Output the [X, Y] coordinate of the center of the cell containing the given text.  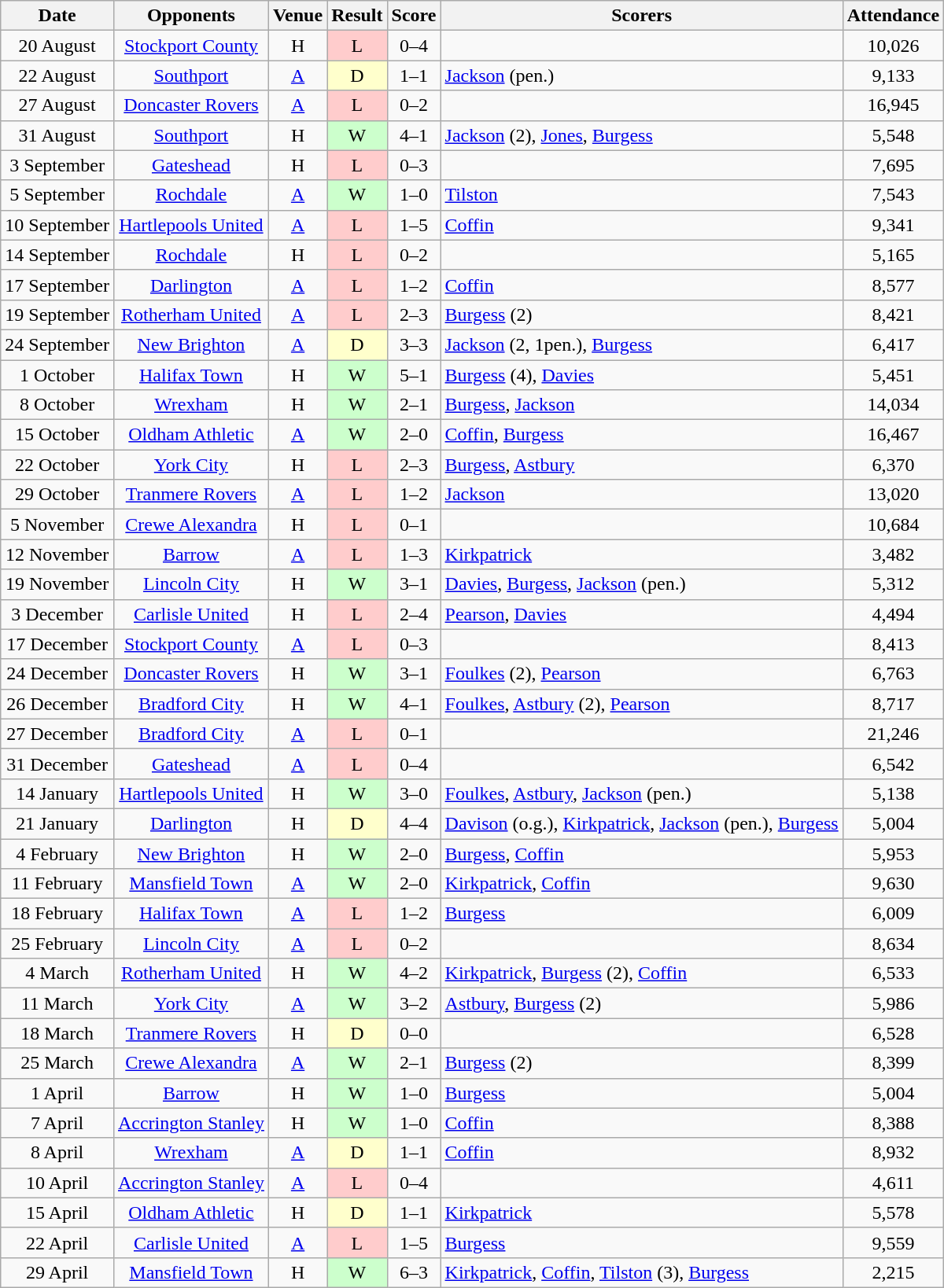
4,494 [893, 614]
8,388 [893, 1123]
5 September [57, 195]
5,451 [893, 375]
24 September [57, 344]
Date [57, 16]
24 December [57, 674]
6,417 [893, 344]
14,034 [893, 405]
3–0 [414, 793]
4–2 [414, 973]
14 January [57, 793]
9,630 [893, 884]
10,684 [893, 524]
5,986 [893, 1003]
6,370 [893, 465]
9,133 [893, 75]
14 September [57, 255]
Tilston [642, 195]
16,945 [893, 105]
Jackson (2, 1pen.), Burgess [642, 344]
5,165 [893, 255]
Astbury, Burgess (2) [642, 1003]
6,542 [893, 764]
31 December [57, 764]
15 April [57, 1213]
7 April [57, 1123]
11 March [57, 1003]
18 February [57, 914]
8,634 [893, 944]
8,932 [893, 1153]
22 April [57, 1242]
18 March [57, 1033]
Pearson, Davies [642, 614]
12 November [57, 554]
1 April [57, 1093]
17 December [57, 644]
0–0 [414, 1033]
25 March [57, 1063]
29 October [57, 495]
29 April [57, 1272]
Burgess, Astbury [642, 465]
21,246 [893, 734]
4 February [57, 853]
5–1 [414, 375]
2–4 [414, 614]
9,559 [893, 1242]
10 September [57, 225]
1–3 [414, 554]
6–3 [414, 1272]
17 September [57, 285]
22 October [57, 465]
Foulkes, Astbury (2), Pearson [642, 704]
Kirkpatrick, Coffin, Tilston (3), Burgess [642, 1272]
Davies, Burgess, Jackson (pen.) [642, 584]
25 February [57, 944]
5,138 [893, 793]
19 September [57, 315]
Burgess, Coffin [642, 853]
10,026 [893, 46]
Score [414, 16]
15 October [57, 435]
Burgess (4), Davies [642, 375]
7,543 [893, 195]
20 August [57, 46]
5 November [57, 524]
22 August [57, 75]
3 September [57, 165]
3 December [57, 614]
7,695 [893, 165]
6,533 [893, 973]
11 February [57, 884]
5,312 [893, 584]
13,020 [893, 495]
3–2 [414, 1003]
8,413 [893, 644]
3–3 [414, 344]
8 April [57, 1153]
3,482 [893, 554]
4,611 [893, 1183]
Result [357, 16]
31 August [57, 135]
9,341 [893, 225]
21 January [57, 823]
Davison (o.g.), Kirkpatrick, Jackson (pen.), Burgess [642, 823]
8,421 [893, 315]
Foulkes (2), Pearson [642, 674]
Venue [297, 16]
Kirkpatrick, Burgess (2), Coffin [642, 973]
8,399 [893, 1063]
4 March [57, 973]
Jackson (pen.) [642, 75]
8,577 [893, 285]
27 December [57, 734]
6,763 [893, 674]
2,215 [893, 1272]
19 November [57, 584]
Jackson (2), Jones, Burgess [642, 135]
Scorers [642, 16]
5,953 [893, 853]
Kirkpatrick, Coffin [642, 884]
16,467 [893, 435]
Attendance [893, 16]
27 August [57, 105]
6,528 [893, 1033]
8 October [57, 405]
5,578 [893, 1213]
5,548 [893, 135]
Coffin, Burgess [642, 435]
Burgess, Jackson [642, 405]
6,009 [893, 914]
Opponents [190, 16]
1 October [57, 375]
8,717 [893, 704]
Foulkes, Astbury, Jackson (pen.) [642, 793]
Jackson [642, 495]
4–4 [414, 823]
10 April [57, 1183]
26 December [57, 704]
